Identify which cell holds the provided text, then report its (x, y) central coordinate. 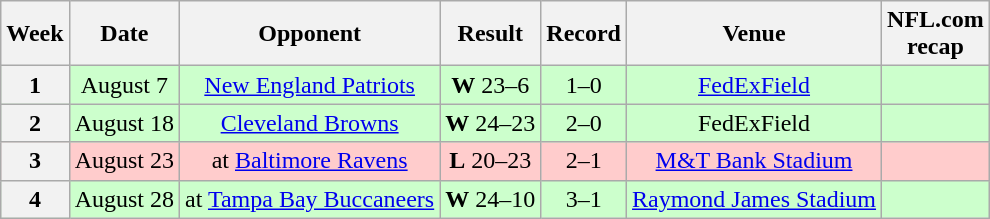
August 18 (124, 123)
2–1 (584, 161)
2 (35, 123)
August 7 (124, 85)
NFL.comrecap (936, 34)
August 28 (124, 199)
2–0 (584, 123)
1 (35, 85)
1–0 (584, 85)
Date (124, 34)
Cleveland Browns (310, 123)
3 (35, 161)
Venue (754, 34)
W 24–23 (490, 123)
Week (35, 34)
L 20–23 (490, 161)
4 (35, 199)
at Baltimore Ravens (310, 161)
Record (584, 34)
Opponent (310, 34)
3–1 (584, 199)
August 23 (124, 161)
Raymond James Stadium (754, 199)
Result (490, 34)
New England Patriots (310, 85)
W 23–6 (490, 85)
W 24–10 (490, 199)
M&T Bank Stadium (754, 161)
at Tampa Bay Buccaneers (310, 199)
